Identify which cell holds the provided text, then report its [X, Y] central coordinate. 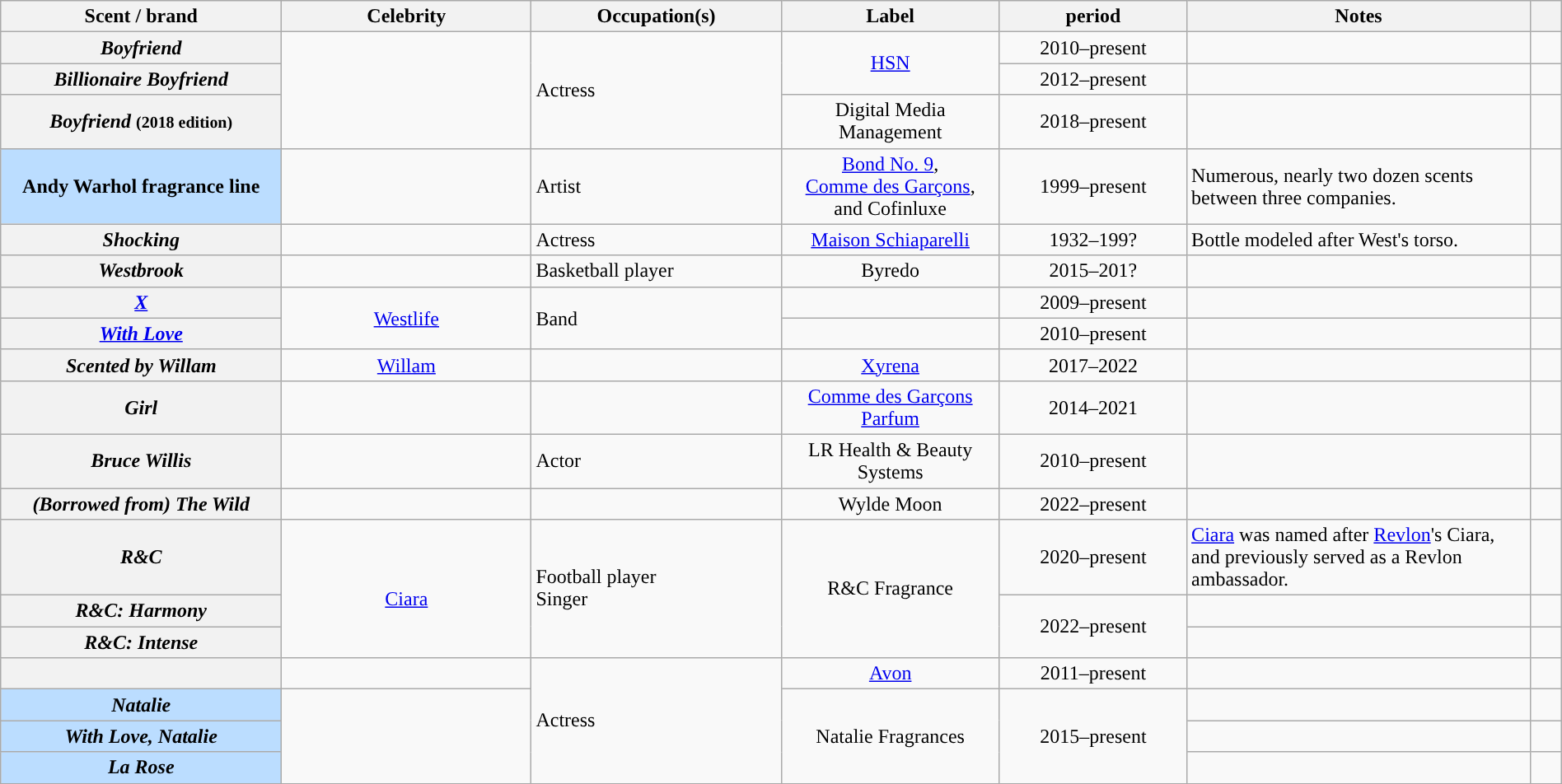
Bond No. 9,Comme des Garçons,and Cofinluxe [890, 186]
La Rose [142, 768]
Boyfriend (2018 edition) [142, 122]
2011–present [1092, 674]
Maison Schiaparelli [890, 240]
Willam [407, 365]
2017–2022 [1092, 365]
Football playerSinger [656, 589]
Bottle modeled after West's torso. [1359, 240]
Ciara was named after Revlon's Ciara, and previously served as a Revlon ambassador. [1359, 558]
R&C [142, 558]
2018–present [1092, 122]
Natalie [142, 705]
Scented by Willam [142, 365]
R&C Fragrance [890, 589]
2020–present [1092, 558]
Westbrook [142, 271]
Xyrena [890, 365]
Wylde Moon [890, 503]
Basketball player [656, 271]
1932–199? [1092, 240]
With Love [142, 334]
Label [890, 16]
Billionaire Boyfriend [142, 79]
Notes [1359, 16]
2015–201? [1092, 271]
Bruce Willis [142, 461]
X [142, 302]
Digital Media Management [890, 122]
Westlife [407, 318]
1999–present [1092, 186]
Occupation(s) [656, 16]
HSN [890, 63]
Natalie Fragrances [890, 736]
Shocking [142, 240]
Comme des Garçons Parfum [890, 407]
(Borrowed from) The Wild [142, 503]
R&C: Harmony [142, 611]
2012–present [1092, 79]
LR Health & Beauty Systems [890, 461]
period [1092, 16]
Artist [656, 186]
2014–2021 [1092, 407]
Avon [890, 674]
2015–present [1092, 736]
Byredo [890, 271]
Andy Warhol fragrance line [142, 186]
Actor [656, 461]
Scent / brand [142, 16]
Numerous, nearly two dozen scents between three companies. [1359, 186]
Celebrity [407, 16]
R&C: Intense [142, 642]
Girl [142, 407]
With Love, Natalie [142, 736]
Band [656, 318]
Ciara [407, 589]
2009–present [1092, 302]
Boyfriend [142, 48]
